Pinpoint the cell where the given text exists, returning its [X, Y] midpoint coordinate. 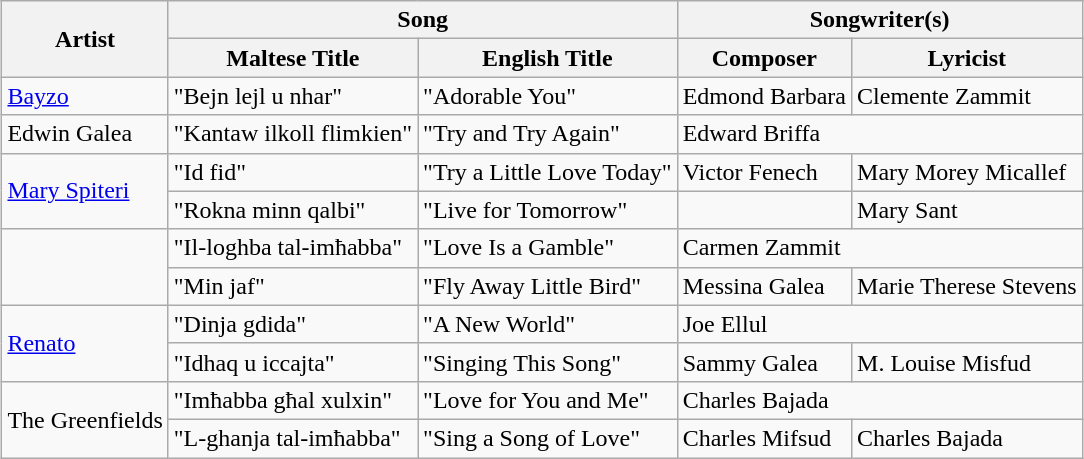
"Singing This Song" [548, 362]
"Rokna minn qalbi" [292, 210]
"L-ghanja tal-imħabba" [292, 438]
"Dinja gdida" [292, 324]
Bayzo [85, 96]
"Kantaw ilkoll flimkien" [292, 134]
Victor Fenech [764, 172]
Lyricist [968, 58]
"Il-loghba tal-imħabba" [292, 248]
"Sing a Song of Love" [548, 438]
M. Louise Misfud [968, 362]
"Idhaq u iccajta" [292, 362]
"Id fid" [292, 172]
Marie Therese Stevens [968, 286]
Mary Spiteri [85, 191]
"Min jaf" [292, 286]
"Bejn lejl u nhar" [292, 96]
"Adorable You" [548, 96]
"Try and Try Again" [548, 134]
Edwin Galea [85, 134]
Edward Briffa [880, 134]
Carmen Zammit [880, 248]
Charles Mifsud [764, 438]
Clemente Zammit [968, 96]
"Love Is a Gamble" [548, 248]
"Love for You and Me" [548, 400]
Mary Morey Micallef [968, 172]
"Imħabba għal xulxin" [292, 400]
"A New World" [548, 324]
Mary Sant [968, 210]
Artist [85, 39]
Renato [85, 343]
Songwriter(s) [880, 20]
Maltese Title [292, 58]
The Greenfields [85, 419]
Edmond Barbara [764, 96]
Sammy Galea [764, 362]
Composer [764, 58]
"Try a Little Love Today" [548, 172]
Joe Ellul [880, 324]
English Title [548, 58]
Song [422, 20]
Messina Galea [764, 286]
"Live for Tomorrow" [548, 210]
"Fly Away Little Bird" [548, 286]
